Return (X, Y) of the center of cell containing provided text 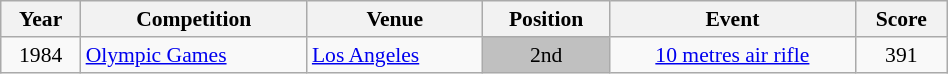
Venue (395, 19)
10 metres air rifle (732, 55)
Year (41, 19)
Score (901, 19)
Olympic Games (194, 55)
Event (732, 19)
Position (546, 19)
1984 (41, 55)
Competition (194, 19)
2nd (546, 55)
391 (901, 55)
Los Angeles (395, 55)
